Provide the (X, Y) coordinate of the cell's center where the given text is located.  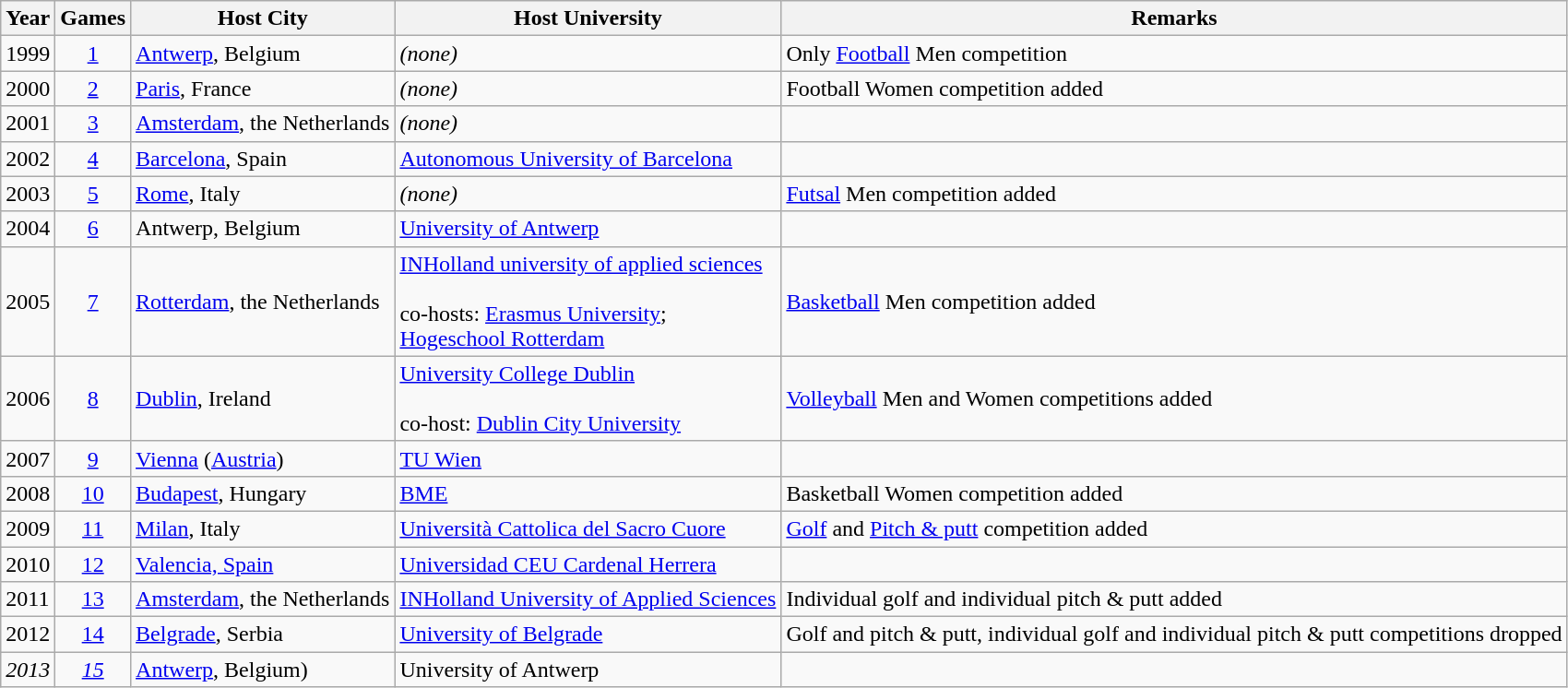
Volleyball Men and Women competitions added (1174, 398)
2012 (28, 635)
1999 (28, 53)
Autonomous University of Barcelona (588, 159)
Universidad CEU Cardenal Herrera (588, 563)
Futsal Men competition added (1174, 194)
Games (93, 18)
Basketball Men competition added (1174, 301)
10 (93, 493)
Only Football Men competition (1174, 53)
Host University (588, 18)
2007 (28, 458)
BME (588, 493)
TU Wien (588, 458)
INHolland university of applied sciencesco-hosts: Erasmus University; Hogeschool Rotterdam (588, 301)
INHolland University of Applied Sciences (588, 599)
Rome, Italy (263, 194)
6 (93, 229)
Paris, France (263, 89)
University College Dublinco-host: Dublin City University (588, 398)
Barcelona, Spain (263, 159)
Golf and Pitch & putt competition added (1174, 528)
Golf and pitch & putt, individual golf and individual pitch & putt competitions dropped (1174, 635)
2003 (28, 194)
2002 (28, 159)
2005 (28, 301)
2010 (28, 563)
2 (93, 89)
2008 (28, 493)
4 (93, 159)
Belgrade, Serbia (263, 635)
15 (93, 670)
3 (93, 124)
2000 (28, 89)
2001 (28, 124)
Budapest, Hungary (263, 493)
Università Cattolica del Sacro Cuore (588, 528)
13 (93, 599)
University of Belgrade (588, 635)
2009 (28, 528)
11 (93, 528)
2011 (28, 599)
Basketball Women competition added (1174, 493)
Individual golf and individual pitch & putt added (1174, 599)
Milan, Italy (263, 528)
Remarks (1174, 18)
2013 (28, 670)
Year (28, 18)
2004 (28, 229)
Valencia, Spain (263, 563)
14 (93, 635)
12 (93, 563)
Vienna (Austria) (263, 458)
1 (93, 53)
Dublin, Ireland (263, 398)
2006 (28, 398)
9 (93, 458)
8 (93, 398)
5 (93, 194)
Antwerp, Belgium) (263, 670)
Football Women competition added (1174, 89)
Host City (263, 18)
7 (93, 301)
Rotterdam, the Netherlands (263, 301)
